Locate the cell with the specified text and output its [x, y] center coordinate. 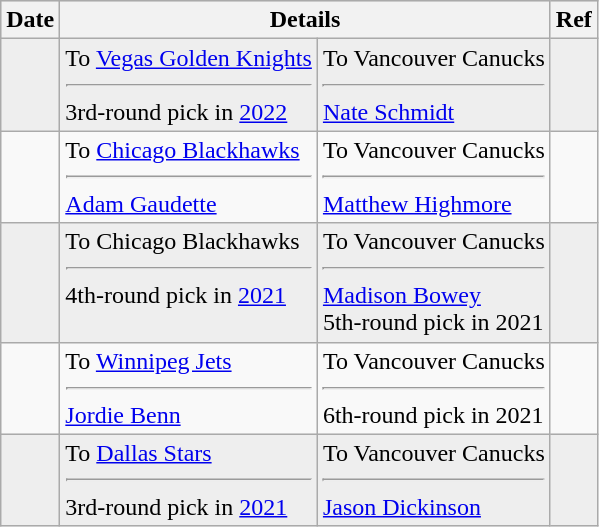
To Vancouver CanucksMadison Bowey5th-round pick in 2021 [434, 282]
To Dallas Stars3rd-round pick in 2021 [189, 480]
To Vancouver CanucksJason Dickinson [434, 480]
To Chicago BlackhawksAdam Gaudette [189, 177]
To Vegas Golden Knights3rd-round pick in 2022 [189, 85]
To Chicago Blackhawks4th-round pick in 2021 [189, 282]
To Vancouver CanucksNate Schmidt [434, 85]
To Winnipeg JetsJordie Benn [189, 388]
To Vancouver CanucksMatthew Highmore [434, 177]
To Vancouver Canucks6th-round pick in 2021 [434, 388]
Date [30, 20]
Details [305, 20]
Ref [574, 20]
